Return the [x, y] coordinate for the center point of the cell that contains the specified text.  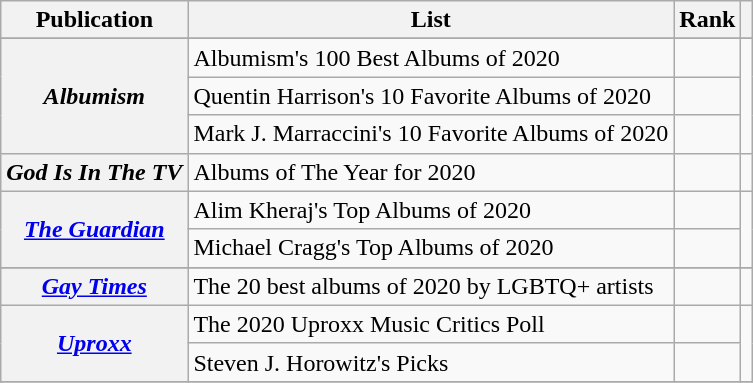
Alim Kheraj's Top Albums of 2020 [431, 210]
Albumism's 100 Best Albums of 2020 [431, 58]
Publication [94, 20]
The 2020 Uproxx Music Critics Poll [431, 324]
Gay Times [94, 286]
Michael Cragg's Top Albums of 2020 [431, 248]
The Guardian [94, 229]
Albums of The Year for 2020 [431, 172]
Mark J. Marraccini's 10 Favorite Albums of 2020 [431, 134]
List [431, 20]
God Is In The TV [94, 172]
Steven J. Horowitz's Picks [431, 362]
The 20 best albums of 2020 by LGBTQ+ artists [431, 286]
Uproxx [94, 343]
Albumism [94, 96]
Rank [708, 20]
Quentin Harrison's 10 Favorite Albums of 2020 [431, 96]
